Return [X, Y] of the center of cell containing provided text 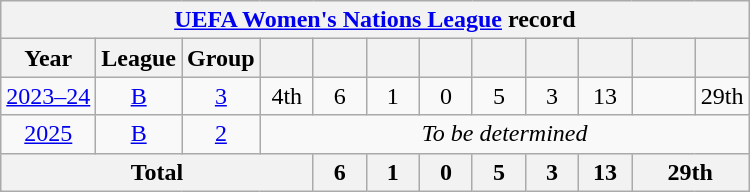
UEFA Women's Nations League record [375, 20]
To be determined [504, 134]
4th [286, 96]
Year [48, 58]
League [139, 58]
2025 [48, 134]
Total [158, 172]
2023–24 [48, 96]
2 [222, 134]
Group [222, 58]
